Return [x, y] of the center of cell containing provided text 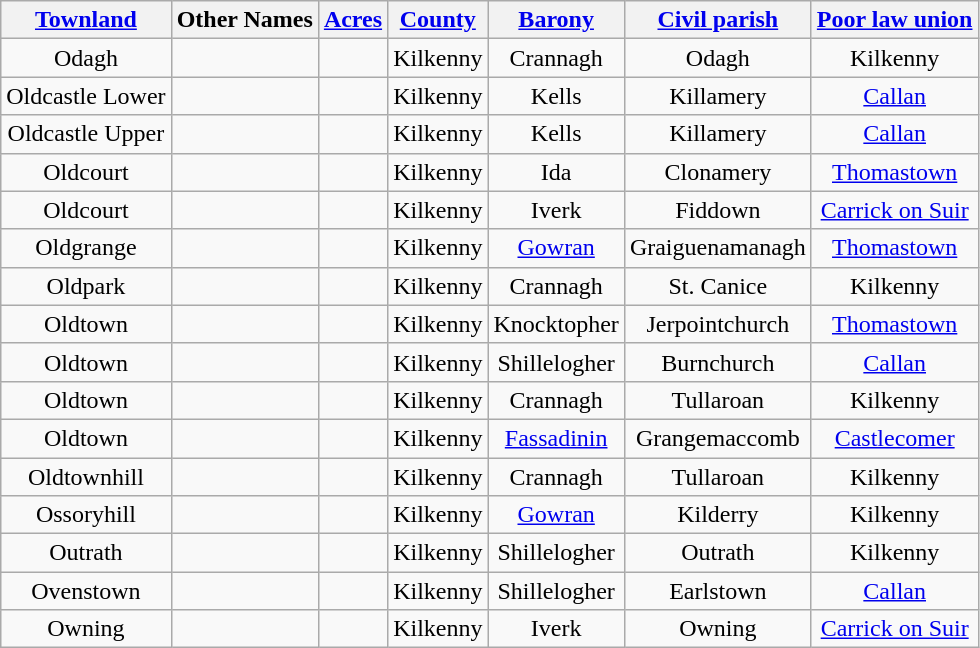
Graiguenamanagh [718, 248]
Castlecomer [894, 438]
Acres [352, 20]
Knocktopher [556, 324]
Barony [556, 20]
Ida [556, 172]
Kilderry [718, 515]
Earlstown [718, 591]
Ovenstown [86, 591]
Poor law union [894, 20]
Oldtownhill [86, 477]
Ossoryhill [86, 515]
Civil parish [718, 20]
Clonamery [718, 172]
Fiddown [718, 210]
Jerpointchurch [718, 324]
St. Canice [718, 286]
Oldcastle Lower [86, 96]
Oldpark [86, 286]
Grangemaccomb [718, 438]
Oldgrange [86, 248]
Burnchurch [718, 362]
County [438, 20]
Oldcastle Upper [86, 134]
Fassadinin [556, 438]
Other Names [244, 20]
Townland [86, 20]
